Return [X, Y] of the center of cell containing provided text 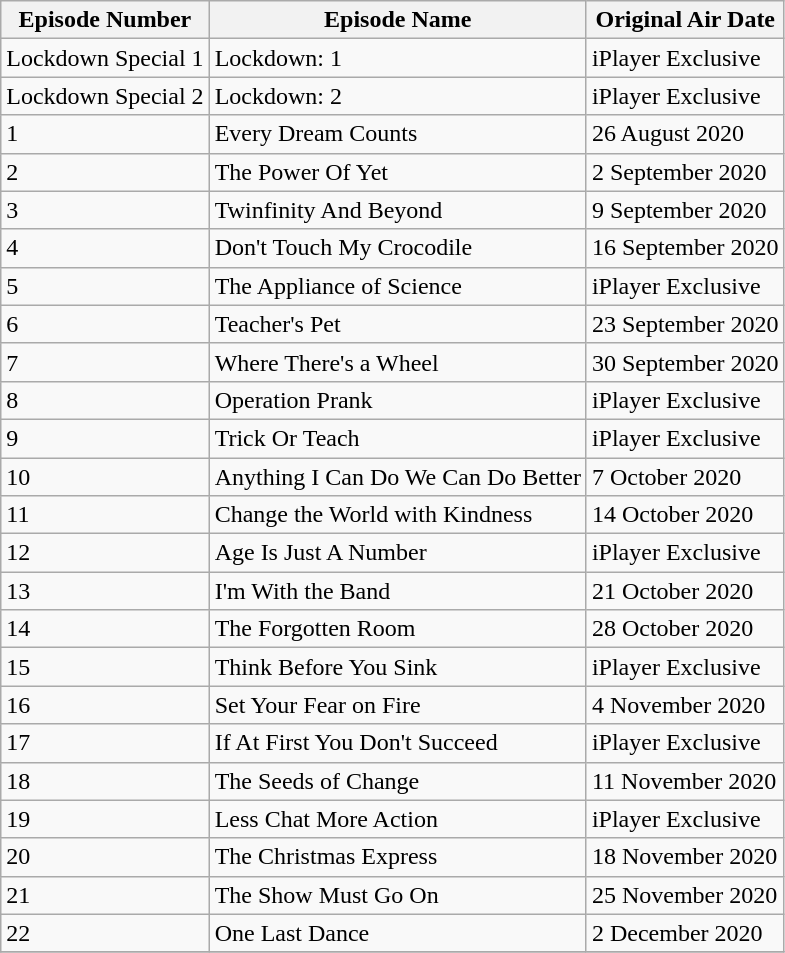
17 [105, 743]
7 [105, 362]
14 [105, 629]
15 [105, 667]
Don't Touch My Crocodile [398, 248]
10 [105, 477]
Lockdown Special 1 [105, 58]
13 [105, 591]
Trick Or Teach [398, 438]
26 August 2020 [685, 134]
2 December 2020 [685, 933]
Lockdown: 1 [398, 58]
Set Your Fear on Fire [398, 705]
18 November 2020 [685, 857]
Teacher's Pet [398, 324]
The Seeds of Change [398, 781]
The Christmas Express [398, 857]
2 [105, 172]
Every Dream Counts [398, 134]
Original Air Date [685, 20]
I'm With the Band [398, 591]
5 [105, 286]
23 September 2020 [685, 324]
14 October 2020 [685, 515]
8 [105, 400]
Operation Prank [398, 400]
4 [105, 248]
Think Before You Sink [398, 667]
4 November 2020 [685, 705]
Twinfinity And Beyond [398, 210]
12 [105, 553]
The Power Of Yet [398, 172]
22 [105, 933]
Episode Number [105, 20]
Anything I Can Do We Can Do Better [398, 477]
1 [105, 134]
2 September 2020 [685, 172]
16 September 2020 [685, 248]
Less Chat More Action [398, 819]
3 [105, 210]
Change the World with Kindness [398, 515]
21 October 2020 [685, 591]
11 [105, 515]
16 [105, 705]
Age Is Just A Number [398, 553]
The Appliance of Science [398, 286]
The Forgotten Room [398, 629]
20 [105, 857]
7 October 2020 [685, 477]
6 [105, 324]
18 [105, 781]
30 September 2020 [685, 362]
One Last Dance [398, 933]
9 [105, 438]
If At First You Don't Succeed [398, 743]
19 [105, 819]
Lockdown Special 2 [105, 96]
Lockdown: 2 [398, 96]
The Show Must Go On [398, 895]
28 October 2020 [685, 629]
Where There's a Wheel [398, 362]
25 November 2020 [685, 895]
21 [105, 895]
Episode Name [398, 20]
9 September 2020 [685, 210]
11 November 2020 [685, 781]
